Locate the cell with the specified text and output its (x, y) center coordinate. 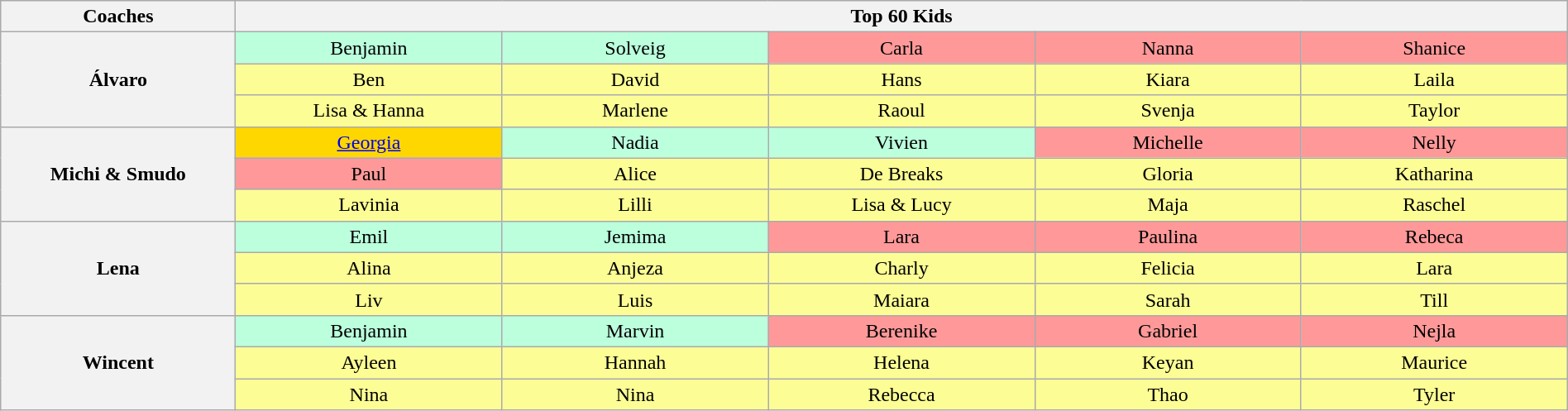
David (635, 79)
Keyan (1168, 362)
Till (1434, 299)
Paul (369, 174)
Helena (901, 362)
Michi & Smudo (118, 174)
Nelly (1434, 142)
Alina (369, 268)
Vivien (901, 142)
Luis (635, 299)
Ben (369, 79)
Lena (118, 268)
Charly (901, 268)
Maurice (1434, 362)
Liv (369, 299)
Nadia (635, 142)
Coaches (118, 17)
Kiara (1168, 79)
Raoul (901, 111)
Laila (1434, 79)
Taylor (1434, 111)
Nejla (1434, 331)
Solveig (635, 48)
Paulina (1168, 237)
Rebecca (901, 394)
Maiara (901, 299)
Felicia (1168, 268)
Wincent (118, 362)
Shanice (1434, 48)
Thao (1168, 394)
Raschel (1434, 205)
Lisa & Lucy (901, 205)
Gloria (1168, 174)
Sarah (1168, 299)
Ayleen (369, 362)
Hannah (635, 362)
Maja (1168, 205)
Katharina (1434, 174)
Tyler (1434, 394)
Berenike (901, 331)
Marlene (635, 111)
Svenja (1168, 111)
Álvaro (118, 79)
Nanna (1168, 48)
Anjeza (635, 268)
Top 60 Kids (901, 17)
Lilli (635, 205)
Georgia (369, 142)
Lisa & Hanna (369, 111)
Emil (369, 237)
Gabriel (1168, 331)
Alice (635, 174)
Hans (901, 79)
Marvin (635, 331)
Jemima (635, 237)
Lavinia (369, 205)
De Breaks (901, 174)
Carla (901, 48)
Rebeca (1434, 237)
Michelle (1168, 142)
